For the text-containing cell, return its midpoint in [X, Y] coordinate format. 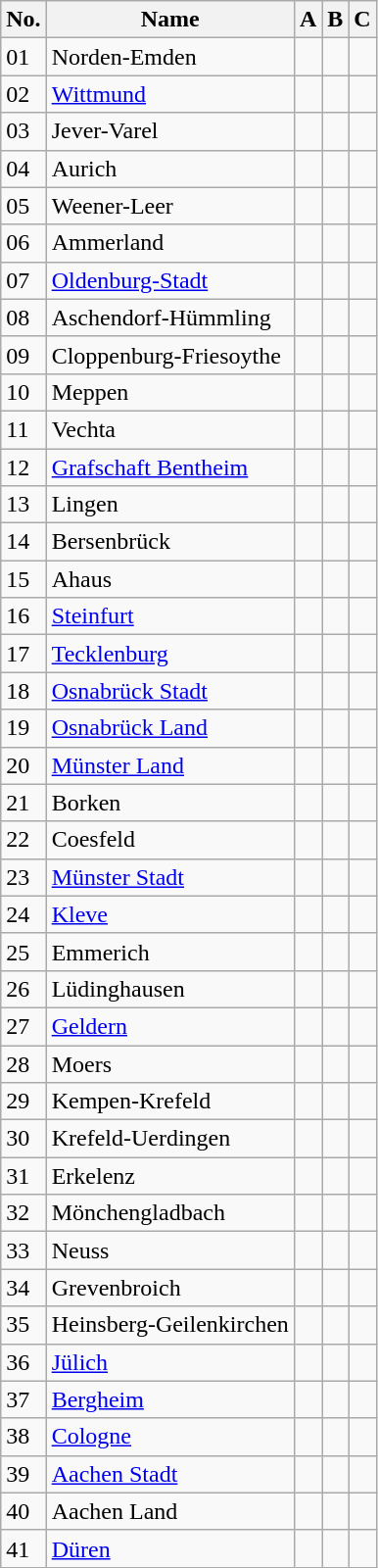
Aschendorf-Hümmling [170, 318]
Düren [170, 1548]
15 [24, 579]
41 [24, 1548]
Osnabrück Land [170, 728]
10 [24, 392]
Moers [170, 1063]
09 [24, 355]
18 [24, 691]
Emmerich [170, 952]
02 [24, 94]
37 [24, 1399]
Borken [170, 803]
22 [24, 840]
Osnabrück Stadt [170, 691]
17 [24, 654]
Münster Land [170, 765]
Cologne [170, 1437]
26 [24, 989]
Vechta [170, 429]
Kempen-Krefeld [170, 1102]
13 [24, 505]
25 [24, 952]
14 [24, 542]
36 [24, 1362]
Mönchengladbach [170, 1213]
Tecklenburg [170, 654]
A [307, 20]
38 [24, 1437]
21 [24, 803]
C [362, 20]
No. [24, 20]
Weener-Leer [170, 206]
Erkelenz [170, 1176]
19 [24, 728]
Steinfurt [170, 616]
B [335, 20]
Name [170, 20]
08 [24, 318]
35 [24, 1325]
Grevenbroich [170, 1288]
05 [24, 206]
20 [24, 765]
29 [24, 1102]
Geldern [170, 1026]
12 [24, 467]
Cloppenburg-Friesoythe [170, 355]
Norden-Emden [170, 57]
Jever-Varel [170, 131]
Grafschaft Bentheim [170, 467]
Wittmund [170, 94]
Aachen Land [170, 1511]
Lüdinghausen [170, 989]
Meppen [170, 392]
Ammerland [170, 243]
16 [24, 616]
Münster Stadt [170, 877]
11 [24, 429]
23 [24, 877]
24 [24, 914]
Aurich [170, 169]
Coesfeld [170, 840]
32 [24, 1213]
Neuss [170, 1250]
28 [24, 1063]
Bergheim [170, 1399]
Ahaus [170, 579]
Jülich [170, 1362]
27 [24, 1026]
Bersenbrück [170, 542]
33 [24, 1250]
Heinsberg-Geilenkirchen [170, 1325]
06 [24, 243]
34 [24, 1288]
Lingen [170, 505]
31 [24, 1176]
07 [24, 280]
04 [24, 169]
Kleve [170, 914]
03 [24, 131]
39 [24, 1474]
Oldenburg-Stadt [170, 280]
30 [24, 1139]
01 [24, 57]
Aachen Stadt [170, 1474]
Krefeld-Uerdingen [170, 1139]
40 [24, 1511]
